For the text-containing cell, return its midpoint in (x, y) coordinate format. 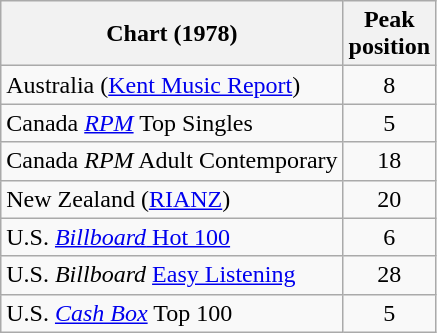
Chart (1978) (172, 34)
U.S. Cash Box Top 100 (172, 313)
Canada RPM Adult Contemporary (172, 161)
Australia (Kent Music Report) (172, 85)
New Zealand (RIANZ) (172, 199)
18 (389, 161)
6 (389, 237)
8 (389, 85)
U.S. Billboard Easy Listening (172, 275)
20 (389, 199)
U.S. Billboard Hot 100 (172, 237)
Canada RPM Top Singles (172, 123)
28 (389, 275)
Peakposition (389, 34)
